Pinpoint the cell where the given text exists, returning its [X, Y] midpoint coordinate. 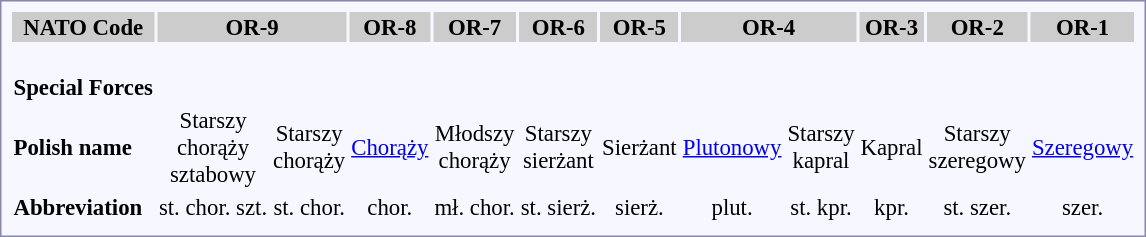
st. sierż. [558, 207]
Chorąży [390, 147]
Kapral [892, 147]
OR-9 [252, 27]
Szeregowy [1082, 147]
OR-8 [390, 27]
Starszy sierżant [558, 147]
Starszychorąży [310, 147]
Plutonowy [732, 147]
chor. [390, 207]
st. chor. szt. [212, 207]
st. chor. [310, 207]
OR-3 [892, 27]
sierż. [640, 207]
Starszy szeregowy [977, 147]
kpr. [892, 207]
OR-1 [1082, 27]
Polish name [83, 147]
Młodszychorąży [474, 147]
NATO Code [83, 27]
OR-6 [558, 27]
OR-4 [768, 27]
st. szer. [977, 207]
Abbreviation [83, 207]
plut. [732, 207]
mł. chor. [474, 207]
OR-5 [640, 27]
Starszy kapral [821, 147]
Special Forces [83, 74]
st. kpr. [821, 207]
Sierżant [640, 147]
OR-2 [977, 27]
szer. [1082, 207]
Starszychorążysztabowy [212, 147]
OR-7 [474, 27]
